Provide the (X, Y) coordinate of the cell's center where the given text is located.  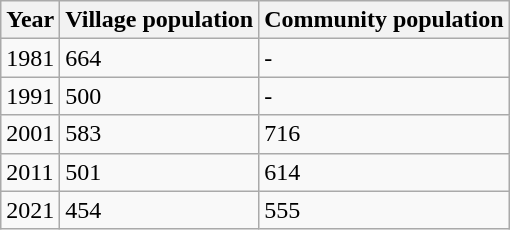
1991 (30, 96)
Year (30, 20)
664 (160, 58)
716 (384, 134)
2001 (30, 134)
Community population (384, 20)
Village population (160, 20)
555 (384, 210)
583 (160, 134)
500 (160, 96)
2021 (30, 210)
2011 (30, 172)
614 (384, 172)
1981 (30, 58)
501 (160, 172)
454 (160, 210)
